Extract the [x, y] coordinate from the center of the cell holding the provided text.  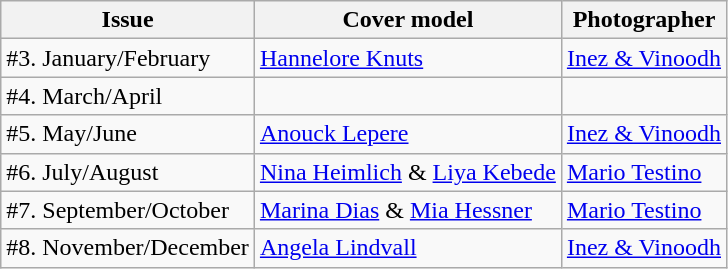
Issue [128, 20]
#3. January/February [128, 58]
Marina Dias & Mia Hessner [408, 210]
Cover model [408, 20]
#7. September/October [128, 210]
Photographer [644, 20]
#6. July/August [128, 172]
Angela Lindvall [408, 248]
Nina Heimlich & Liya Kebede [408, 172]
#4. March/April [128, 96]
#5. May/June [128, 134]
Hannelore Knuts [408, 58]
Anouck Lepere [408, 134]
#8. November/December [128, 248]
